Return (X, Y) of the center of cell containing provided text 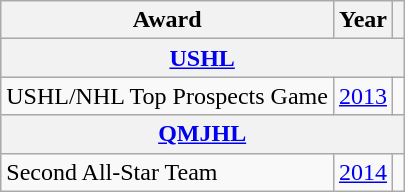
USHL/NHL Top Prospects Game (168, 96)
USHL (202, 58)
2013 (362, 96)
2014 (362, 172)
QMJHL (202, 134)
Year (362, 20)
Second All-Star Team (168, 172)
Award (168, 20)
